Return the [x, y] coordinate for the center point of the cell that contains the specified text.  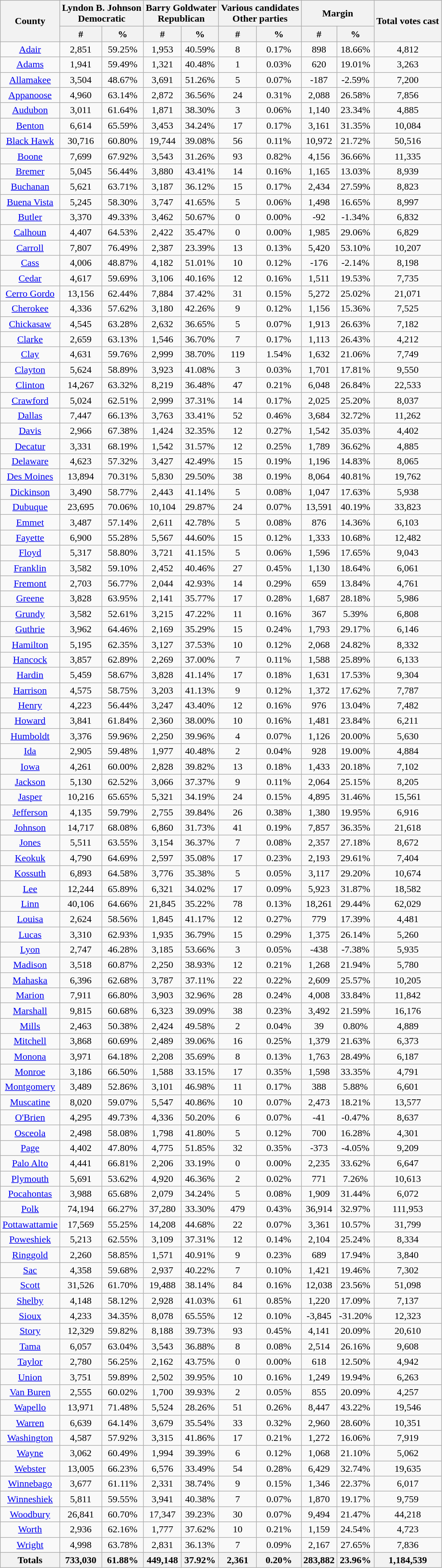
32.96% [200, 995]
5,062 [408, 1453]
67.92% [123, 156]
388 [319, 1087]
38.30% [200, 110]
5,024 [81, 400]
6,072 [408, 1194]
4 [238, 736]
4,148 [81, 1301]
26.58% [356, 95]
10.68% [356, 538]
2,632 [162, 324]
0.02% [279, 1178]
43.41% [200, 171]
8,939 [408, 171]
63.78% [123, 1545]
61.64% [123, 110]
4,295 [81, 1117]
63.14% [123, 95]
0.82% [279, 156]
8,065 [408, 461]
9,759 [408, 1499]
County [30, 21]
3,880 [162, 171]
7,200 [408, 80]
12.50% [356, 1362]
5,547 [162, 1102]
7,911 [81, 995]
Lyndon B. JohnsonDemocratic [102, 14]
43.75% [200, 1362]
4,261 [81, 767]
14,267 [81, 385]
17.62% [356, 690]
8,198 [408, 263]
62.16% [123, 1530]
31.57% [200, 446]
36.35% [356, 827]
8,205 [408, 782]
Fremont [30, 583]
62.68% [123, 980]
31 [238, 293]
Hardin [30, 675]
Henry [30, 706]
53.62% [123, 1178]
44,218 [408, 1514]
4,008 [319, 995]
21,618 [408, 827]
3,691 [162, 80]
25.57% [356, 980]
11,842 [408, 995]
7,482 [408, 706]
39.06% [200, 1041]
1,424 [162, 431]
3,787 [162, 980]
63.28% [123, 324]
37.00% [200, 660]
19,546 [408, 1407]
Cherokee [30, 309]
33.19% [200, 1163]
Winnebago [30, 1484]
66.81% [123, 1163]
3,462 [162, 217]
21.06% [356, 354]
700 [319, 1133]
70.06% [123, 507]
0.32% [279, 1423]
40,106 [81, 904]
5,245 [81, 202]
61.88% [123, 1560]
64.18% [123, 1056]
28.18% [356, 599]
Taylor [30, 1362]
37.42% [200, 293]
3,062 [81, 1453]
1,421 [319, 1270]
5,938 [408, 492]
-1.34% [356, 217]
O'Brien [30, 1117]
1,845 [162, 919]
2,424 [162, 1026]
6,639 [81, 1423]
4,790 [81, 858]
928 [319, 751]
25.20% [356, 400]
1,953 [162, 49]
Mahaska [30, 980]
4,257 [408, 1392]
14.36% [356, 522]
4,575 [81, 690]
6,900 [81, 538]
62,029 [408, 904]
1,632 [319, 354]
2,747 [81, 950]
60.70% [123, 1514]
64.46% [123, 629]
62.52% [123, 782]
13,156 [81, 293]
3,215 [162, 614]
5,130 [81, 782]
9,494 [319, 1514]
35.22% [200, 904]
Clinton [30, 385]
26,841 [81, 1514]
Clay [30, 354]
58.85% [123, 1255]
13,005 [81, 1469]
49.73% [123, 1117]
Warren [30, 1423]
26.43% [356, 339]
32.74% [356, 1469]
8,078 [162, 1316]
65.55% [200, 1316]
8,334 [408, 1240]
3,117 [319, 873]
20.00% [356, 736]
39.23% [200, 1514]
Delaware [30, 461]
33.49% [200, 1469]
479 [238, 1209]
31.35% [356, 125]
38.14% [200, 1285]
6,103 [408, 522]
60.87% [123, 965]
21.59% [356, 1011]
44.68% [200, 1224]
Jackson [30, 782]
Woodbury [30, 1514]
3,487 [81, 522]
26.84% [356, 385]
Kossuth [30, 873]
659 [319, 583]
6,916 [408, 812]
36.65% [200, 324]
2,960 [319, 1423]
10,207 [408, 248]
3,492 [319, 1011]
17.65% [356, 553]
17.09% [356, 1301]
57.32% [123, 461]
3,923 [162, 370]
12,323 [408, 1316]
Keokuk [30, 858]
2,443 [162, 492]
Louisa [30, 919]
63.13% [123, 339]
7,182 [408, 324]
4,884 [408, 751]
64.66% [123, 904]
27.18% [356, 843]
76.49% [123, 248]
27.59% [356, 186]
7,447 [81, 415]
-3,845 [319, 1316]
26.63% [356, 324]
-2.59% [356, 80]
39.08% [200, 141]
Carroll [30, 248]
2,422 [162, 233]
1,798 [162, 1133]
5,986 [408, 599]
6,832 [408, 217]
40.81% [356, 477]
40.38% [200, 1499]
-2.14% [356, 263]
60.02% [123, 1392]
3,427 [162, 461]
Humboldt [30, 736]
2,206 [162, 1163]
31.87% [356, 888]
57.62% [123, 309]
5,459 [81, 675]
6,146 [408, 629]
0.43% [279, 1209]
Decatur [30, 446]
2,828 [162, 767]
32.97% [356, 1209]
5,691 [81, 1178]
Ida [30, 751]
40.86% [200, 1102]
7,137 [408, 1301]
58.56% [123, 919]
Monona [30, 1056]
3,106 [162, 278]
6,808 [408, 614]
47.80% [123, 1148]
36.66% [356, 156]
40.22% [200, 1270]
33,823 [408, 507]
Wapello [30, 1407]
10,613 [408, 1178]
42.78% [200, 522]
1,977 [162, 751]
2,044 [162, 583]
2,498 [81, 1133]
5,830 [162, 477]
Totals [30, 1560]
3,331 [81, 446]
2,609 [319, 980]
3,185 [162, 950]
17,347 [162, 1514]
35.47% [200, 233]
2,597 [162, 858]
1,372 [319, 690]
63.32% [123, 385]
42.26% [200, 309]
4,182 [162, 263]
20,610 [408, 1331]
Marion [30, 995]
1,346 [319, 1484]
Story [30, 1331]
29.17% [356, 629]
Worth [30, 1530]
74,194 [81, 1209]
Union [30, 1377]
66.80% [123, 995]
39.93% [200, 1392]
3,751 [81, 1377]
4,212 [408, 339]
2,235 [319, 1163]
23.96% [356, 1560]
59.96% [123, 736]
3,361 [319, 1224]
3,453 [162, 125]
31.26% [200, 156]
Cerro Gordo [30, 293]
Pottawattamie [30, 1224]
26 [238, 812]
0.38% [279, 812]
4,441 [81, 1163]
2,851 [81, 49]
2,928 [162, 1301]
62.55% [123, 1240]
Van Buren [30, 1392]
62.89% [123, 660]
283,882 [319, 1560]
58.12% [123, 1301]
36.48% [200, 385]
58.67% [123, 675]
59.68% [123, 1270]
Buena Vista [30, 202]
3,841 [81, 721]
31.44% [356, 1194]
5,260 [408, 935]
Adair [30, 49]
37.62% [200, 1530]
19.95% [356, 812]
49.33% [123, 217]
Montgomery [30, 1087]
1,379 [319, 1041]
10,351 [408, 1423]
Polk [30, 1209]
Black Hawk [30, 141]
13.03% [356, 171]
41.15% [200, 553]
6,133 [408, 660]
35.69% [200, 1056]
2,088 [319, 95]
50.67% [200, 217]
56.25% [123, 1362]
1 [238, 65]
0.80% [356, 1026]
9,815 [81, 1011]
1,870 [319, 1499]
13,577 [408, 1102]
1,156 [319, 309]
5,780 [408, 965]
60.00% [123, 767]
Total votes cast [408, 21]
5,935 [408, 950]
32.72% [356, 415]
2,555 [81, 1392]
3,263 [408, 65]
Greene [30, 599]
3,763 [162, 415]
4,631 [81, 354]
65.59% [123, 125]
51,098 [408, 1285]
9,608 [408, 1346]
Howard [30, 721]
37.92% [200, 1560]
53.66% [200, 950]
4,895 [319, 797]
19,744 [162, 141]
8,672 [408, 843]
8,020 [81, 1102]
10,972 [319, 141]
49.58% [200, 1026]
-438 [319, 950]
11,262 [408, 415]
7,735 [408, 278]
7,787 [408, 690]
36.79% [200, 935]
3,489 [81, 1087]
13,971 [81, 1407]
21.72% [356, 141]
6,321 [162, 888]
-31.20% [356, 1316]
6,396 [81, 980]
59.49% [123, 65]
111,953 [408, 1209]
33.15% [200, 1072]
7,836 [408, 1545]
3,203 [162, 690]
41.03% [200, 1301]
21,071 [408, 293]
70.31% [123, 477]
37.11% [200, 980]
3,903 [162, 995]
1,196 [319, 461]
1,789 [319, 446]
4,960 [81, 95]
60.69% [123, 1041]
68.08% [123, 827]
4,156 [319, 156]
1,985 [319, 233]
1,701 [319, 370]
53.10% [356, 248]
36.62% [356, 446]
1,481 [319, 721]
4,791 [408, 1072]
19,762 [408, 477]
64.69% [123, 858]
7,919 [408, 1438]
2,659 [81, 339]
Jones [30, 843]
6,893 [81, 873]
30 [238, 1514]
Marshall [30, 1011]
8,219 [162, 385]
42.49% [200, 461]
59.10% [123, 568]
26.14% [356, 935]
41.65% [200, 202]
65.89% [123, 888]
26.16% [356, 1346]
4,358 [81, 1270]
12,329 [81, 1331]
11,335 [408, 156]
3,490 [81, 492]
17.39% [356, 919]
10,674 [408, 873]
84 [238, 1285]
8,037 [408, 400]
10,216 [81, 797]
56 [238, 141]
12,482 [408, 538]
16,176 [408, 1011]
Boone [30, 156]
60.49% [123, 1453]
Hancock [30, 660]
28 [238, 995]
2,780 [81, 1362]
23.56% [356, 1285]
3,840 [408, 1255]
50.20% [200, 1117]
Pocahontas [30, 1194]
3,101 [162, 1087]
19.53% [356, 278]
36.56% [200, 95]
2,452 [162, 568]
23,695 [81, 507]
1,631 [319, 675]
3,310 [81, 935]
8,637 [408, 1117]
2,331 [162, 1484]
59.76% [123, 354]
620 [319, 65]
Emmet [30, 522]
59.25% [123, 49]
10.57% [356, 1224]
Allamakee [30, 80]
32 [238, 1148]
6,373 [408, 1041]
62.93% [123, 935]
42.93% [200, 583]
1,165 [319, 171]
Cass [30, 263]
2,360 [162, 721]
1,130 [319, 568]
58.77% [123, 492]
7,404 [408, 858]
41.08% [200, 370]
60.80% [123, 141]
1,159 [319, 1530]
Shelby [30, 1301]
62.51% [123, 400]
18,261 [319, 904]
39.39% [200, 1453]
0.20% [279, 1560]
35.29% [200, 629]
2,434 [319, 186]
27 [238, 568]
3,776 [162, 873]
40.46% [200, 568]
37,280 [162, 1209]
51.85% [200, 1148]
4,301 [408, 1133]
78 [238, 904]
66.27% [123, 1209]
52 [238, 415]
8,188 [162, 1331]
36.70% [200, 339]
4,723 [408, 1530]
4,889 [408, 1026]
24.54% [356, 1530]
0.85% [279, 1301]
4,812 [408, 49]
3,971 [81, 1056]
7,807 [81, 248]
5,511 [81, 843]
31,799 [408, 1224]
8,997 [408, 202]
33.41% [200, 415]
33.30% [200, 1209]
39.95% [200, 1377]
2,104 [319, 1240]
3,868 [81, 1041]
34.35% [123, 1316]
2,463 [81, 1026]
63.95% [123, 599]
1,546 [162, 339]
10,084 [408, 125]
1,700 [162, 1392]
Barry GoldwaterRepublican [181, 14]
2,936 [81, 1530]
Appanoose [30, 95]
0.22% [279, 980]
Lucas [30, 935]
6,829 [408, 233]
10,104 [162, 507]
4,545 [81, 324]
60.68% [123, 1011]
2,064 [319, 782]
4,481 [408, 919]
2,905 [81, 751]
13,894 [81, 477]
2,387 [162, 248]
5,321 [162, 797]
6,601 [408, 1087]
2,611 [162, 522]
6,057 [81, 1346]
1,333 [319, 538]
63.71% [123, 186]
43.22% [356, 1407]
7,749 [408, 354]
3,161 [319, 125]
54 [238, 1469]
4,006 [81, 263]
1,909 [319, 1194]
36.88% [200, 1346]
25.02% [356, 293]
33.35% [356, 1072]
27.65% [356, 1545]
17.53% [356, 675]
39.96% [200, 736]
1,433 [319, 767]
Muscatine [30, 1102]
51 [238, 1407]
8,064 [319, 477]
1,871 [162, 110]
Dubuque [30, 507]
Chickasaw [30, 324]
65.65% [123, 797]
46.98% [200, 1087]
14.83% [356, 461]
4,942 [408, 1362]
36.13% [200, 1545]
Mills [30, 1026]
8,332 [408, 644]
-373 [319, 1148]
4,920 [162, 1178]
Grundy [30, 614]
5,621 [81, 186]
22,533 [408, 385]
16.06% [356, 1438]
1.54% [279, 354]
19,635 [408, 1469]
64.58% [123, 873]
58.75% [123, 690]
17,569 [81, 1224]
7.26% [356, 1178]
-7.38% [356, 950]
1,994 [162, 1453]
3,186 [81, 1072]
1,126 [319, 736]
29.87% [200, 507]
Plymouth [30, 1178]
Scott [30, 1285]
-176 [319, 263]
1,777 [162, 1530]
733,030 [81, 1560]
2,872 [162, 95]
35.38% [200, 873]
3,679 [162, 1423]
Sac [30, 1270]
35.03% [356, 431]
3,962 [81, 629]
15,561 [408, 797]
6,017 [408, 1484]
8,823 [408, 186]
25.89% [356, 660]
-4.05% [356, 1148]
30,716 [81, 141]
64.53% [123, 233]
689 [319, 1255]
2,514 [319, 1346]
61.11% [123, 1484]
Wright [30, 1545]
119 [238, 354]
62.35% [123, 644]
Audubon [30, 110]
43.40% [200, 706]
28.60% [356, 1423]
6,187 [408, 1056]
59.82% [123, 1331]
3,011 [81, 110]
5,811 [81, 1499]
449,148 [162, 1560]
1,268 [319, 965]
9,304 [408, 675]
2,937 [162, 1270]
1,763 [319, 1056]
7,884 [162, 293]
7,856 [408, 95]
3,721 [162, 553]
6,048 [319, 385]
0.14% [279, 1240]
Washington [30, 1438]
13,591 [319, 507]
63.04% [123, 1346]
Lee [30, 888]
Poweshiek [30, 1240]
855 [319, 1392]
3,180 [162, 309]
771 [319, 1178]
3,504 [81, 80]
23.84% [356, 721]
7,699 [81, 156]
59.07% [123, 1102]
55.25% [123, 1224]
58.80% [123, 553]
5,624 [81, 370]
44.60% [200, 538]
4,775 [162, 1148]
Linn [30, 904]
Page [30, 1148]
1,113 [319, 339]
19.46% [356, 1270]
5,045 [81, 171]
3,857 [81, 660]
1,140 [319, 110]
Benton [30, 125]
Fayette [30, 538]
1,596 [319, 553]
36.37% [200, 843]
6,211 [408, 721]
59.79% [123, 812]
5,630 [408, 736]
Floyd [30, 553]
3,109 [162, 1240]
19.00% [356, 751]
41.80% [200, 1133]
17.94% [356, 1255]
39.84% [200, 812]
9,043 [408, 553]
2,269 [162, 660]
4,141 [319, 1331]
367 [319, 614]
14,717 [81, 827]
59.89% [123, 1377]
13.04% [356, 706]
1,941 [81, 65]
40.19% [356, 507]
51.01% [200, 263]
3,677 [81, 1484]
2,966 [81, 431]
1,498 [319, 202]
19.94% [356, 1377]
Palo Alto [30, 1163]
50.38% [123, 1026]
779 [319, 919]
29.44% [356, 904]
40.16% [200, 278]
5,923 [319, 888]
13.84% [356, 583]
2,755 [162, 812]
1,935 [162, 935]
4,623 [81, 461]
16.28% [356, 1133]
Johnson [30, 827]
4,587 [81, 1438]
61 [238, 1301]
3,247 [162, 706]
Monroe [30, 1072]
5,524 [162, 1407]
Ringgold [30, 1255]
0.46% [279, 415]
Des Moines [30, 477]
4,135 [81, 812]
5.39% [356, 614]
5,195 [81, 644]
39 [319, 1026]
2,162 [162, 1362]
5,567 [162, 538]
41.17% [200, 919]
23.39% [200, 248]
3,315 [162, 1438]
3,684 [319, 415]
Franklin [30, 568]
1,380 [319, 812]
2,357 [319, 843]
Iowa [30, 767]
38.70% [200, 354]
0.26% [279, 1407]
1,184,539 [408, 1560]
12,244 [81, 888]
Dallas [30, 415]
6,061 [408, 568]
15.36% [356, 309]
33.84% [356, 995]
29.06% [356, 233]
14,208 [162, 1224]
Crawford [30, 400]
2,361 [238, 1560]
28.49% [356, 1056]
3,154 [162, 843]
32.35% [200, 431]
Buchanan [30, 186]
52.61% [123, 614]
59.55% [123, 1499]
46.36% [200, 1178]
12,038 [319, 1285]
21.94% [356, 965]
58.08% [123, 1133]
Calhoun [30, 233]
1,068 [319, 1453]
29.20% [356, 873]
Tama [30, 1346]
33.62% [356, 1163]
2,831 [162, 1545]
17.63% [356, 492]
34.19% [200, 797]
47.22% [200, 614]
Bremer [30, 171]
21.63% [356, 1041]
Wayne [30, 1453]
4,407 [81, 233]
6,860 [162, 827]
3,376 [81, 736]
25.24% [356, 1240]
2,141 [162, 599]
29.50% [200, 477]
38.93% [200, 965]
37.53% [200, 644]
5,420 [319, 248]
1,249 [319, 1377]
3,747 [162, 202]
1,220 [319, 1301]
1,511 [319, 278]
67.38% [123, 431]
41 [238, 827]
40.91% [200, 1255]
-41 [319, 1117]
37.37% [200, 782]
Lyon [30, 950]
58.30% [123, 202]
Hamilton [30, 644]
7,102 [408, 767]
35.08% [200, 858]
18.21% [356, 1102]
Sioux [30, 1316]
876 [319, 522]
20.18% [356, 767]
3,127 [162, 644]
41.13% [200, 690]
4,233 [81, 1316]
9,209 [408, 1148]
40.59% [200, 49]
6,647 [408, 1163]
618 [319, 1362]
4,998 [81, 1545]
898 [319, 49]
21.10% [356, 1453]
39.09% [200, 1011]
-0.47% [356, 1117]
47 [238, 385]
66.23% [123, 1469]
Margin [338, 14]
41.86% [200, 1438]
Osceola [30, 1133]
2,025 [319, 400]
Cedar [30, 278]
65.68% [123, 1194]
-187 [319, 80]
3,187 [162, 186]
1,913 [319, 324]
1,272 [319, 1438]
2,473 [319, 1102]
2,502 [162, 1377]
16.65% [356, 202]
7,857 [319, 827]
5,272 [319, 293]
1,047 [319, 492]
3,988 [81, 1194]
5.88% [356, 1087]
55.28% [123, 538]
Harrison [30, 690]
19.01% [356, 65]
Dickinson [30, 492]
16 [238, 1041]
-92 [319, 217]
58.89% [123, 370]
Madison [30, 965]
51.26% [200, 80]
3,941 [162, 1499]
Winneshiek [30, 1499]
59.69% [123, 278]
38.00% [200, 721]
66.13% [123, 415]
Webster [30, 1469]
Jefferson [30, 812]
3,518 [81, 965]
64.14% [123, 1423]
Jasper [30, 797]
24.82% [356, 644]
39.82% [200, 767]
6,429 [319, 1469]
5,213 [81, 1240]
68.19% [123, 446]
6,576 [162, 1469]
Davis [30, 431]
9,550 [408, 370]
2,167 [319, 1545]
2,068 [319, 644]
6,263 [408, 1377]
62.44% [123, 293]
Clayton [30, 370]
57.14% [123, 522]
2,169 [162, 629]
1,687 [319, 599]
0.31% [279, 95]
5,317 [81, 553]
8,447 [319, 1407]
Butler [30, 217]
1,571 [162, 1255]
71.48% [123, 1407]
1,793 [319, 629]
17.81% [356, 370]
48.87% [123, 263]
61.84% [123, 721]
18.64% [356, 568]
66.50% [123, 1072]
18.66% [356, 49]
2,079 [162, 1194]
22.37% [356, 1484]
7,302 [408, 1270]
Mitchell [30, 1041]
35.54% [200, 1423]
28.26% [200, 1407]
4,223 [81, 706]
56.77% [123, 583]
18,582 [408, 888]
Various candidatesOther parties [260, 14]
7,525 [408, 309]
59.48% [123, 751]
36.12% [200, 186]
Adams [30, 65]
21,845 [162, 904]
10,205 [408, 980]
31.46% [356, 797]
2,703 [81, 583]
1,598 [319, 1072]
3,370 [81, 217]
48.67% [123, 80]
63.55% [123, 843]
2,193 [319, 858]
52.86% [123, 1087]
19.17% [356, 1499]
25.15% [356, 782]
6,323 [162, 1011]
19,488 [162, 1285]
1,321 [162, 65]
21.47% [356, 1514]
2,489 [162, 1041]
46.28% [123, 950]
39.73% [200, 1331]
2,624 [81, 919]
31.73% [200, 827]
36,914 [319, 1209]
1,375 [319, 935]
4,761 [408, 583]
3,066 [162, 782]
2,260 [81, 1255]
50,516 [408, 141]
31,526 [81, 1285]
6,614 [81, 125]
23.34% [356, 110]
35.77% [200, 599]
34.02% [200, 888]
4,617 [81, 278]
38.74% [200, 1484]
33 [238, 1423]
57.92% [123, 1438]
61.70% [123, 1285]
29.61% [356, 858]
2,208 [162, 1056]
976 [319, 706]
Guthrie [30, 629]
Clarke [30, 339]
